For the text-containing cell, return its midpoint in (X, Y) coordinate format. 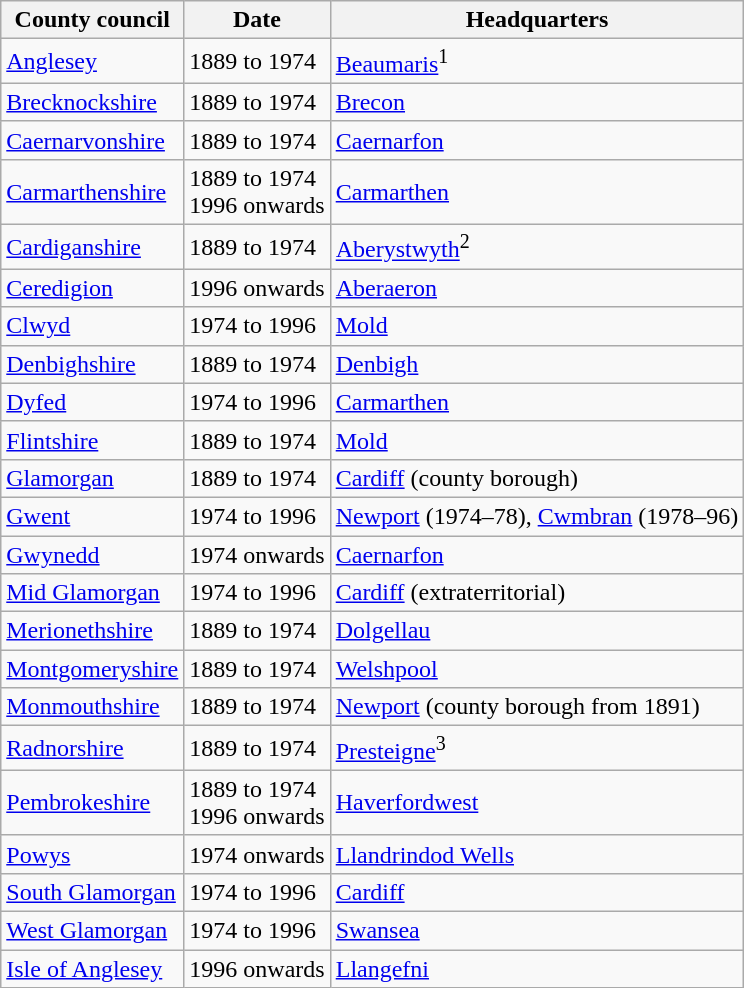
Merionethshire (92, 631)
Haverfordwest (537, 802)
Pembrokeshire (92, 802)
Presteigne3 (537, 748)
Brecknockshire (92, 102)
Cardiff (extraterritorial) (537, 593)
Welshpool (537, 669)
Newport (county borough from 1891) (537, 707)
Isle of Anglesey (92, 969)
Gwent (92, 516)
County council (92, 20)
Aberystwyth2 (537, 248)
Mid Glamorgan (92, 593)
Headquarters (537, 20)
Montgomeryshire (92, 669)
Anglesey (92, 62)
Swansea (537, 931)
Brecon (537, 102)
Ceredigion (92, 288)
Dolgellau (537, 631)
Denbighshire (92, 364)
Denbigh (537, 364)
Flintshire (92, 440)
Cardiganshire (92, 248)
Monmouthshire (92, 707)
Cardiff (537, 893)
Carmarthenshire (92, 192)
Clwyd (92, 326)
Gwynedd (92, 555)
Dyfed (92, 402)
Beaumaris1 (537, 62)
Newport (1974–78), Cwmbran (1978–96) (537, 516)
Aberaeron (537, 288)
Glamorgan (92, 478)
Caernarvonshire (92, 140)
Llangefni (537, 969)
Llandrindod Wells (537, 854)
Radnorshire (92, 748)
Powys (92, 854)
Cardiff (county borough) (537, 478)
Date (257, 20)
South Glamorgan (92, 893)
West Glamorgan (92, 931)
